Extract the [X, Y] coordinate from the center of the cell holding the provided text.  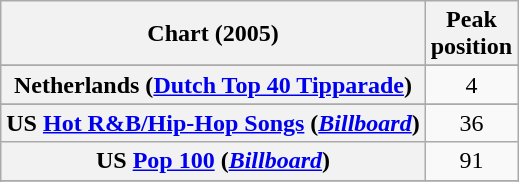
US Pop 100 (Billboard) [213, 161]
4 [471, 85]
Netherlands (Dutch Top 40 Tipparade) [213, 85]
Peakposition [471, 34]
91 [471, 161]
36 [471, 123]
US Hot R&B/Hip-Hop Songs (Billboard) [213, 123]
Chart (2005) [213, 34]
